Return [X, Y] of the center of cell containing provided text 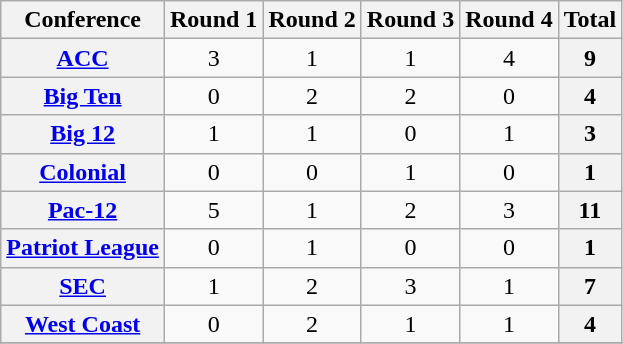
Pac-12 [83, 210]
Round 1 [213, 20]
7 [590, 286]
Round 4 [509, 20]
Round 3 [410, 20]
Big Ten [83, 96]
Total [590, 20]
11 [590, 210]
SEC [83, 286]
5 [213, 210]
Round 2 [312, 20]
Colonial [83, 172]
Conference [83, 20]
9 [590, 58]
Big 12 [83, 134]
Patriot League [83, 248]
ACC [83, 58]
West Coast [83, 324]
